Find where the given text appears and provide that cell's center as (x, y) coordinate. 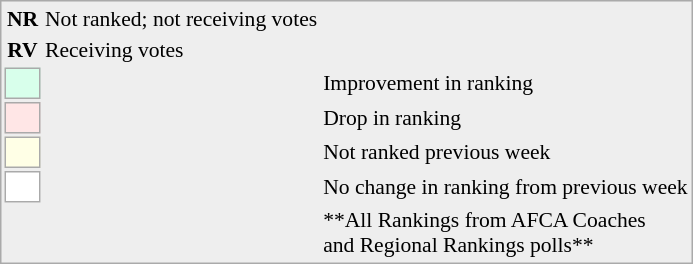
Improvement in ranking (506, 84)
Not ranked previous week (506, 152)
**All Rankings from AFCA Coaches and Regional Rankings polls** (506, 233)
NR (22, 18)
Not ranked; not receiving votes (182, 18)
RV (22, 50)
Drop in ranking (506, 118)
No change in ranking from previous week (506, 187)
Receiving votes (182, 50)
